Return the (X, Y) coordinate for the center point of the cell that contains the specified text.  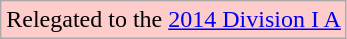
Relegated to the 2014 Division I A (174, 20)
